For the text-containing cell, return its midpoint in [X, Y] coordinate format. 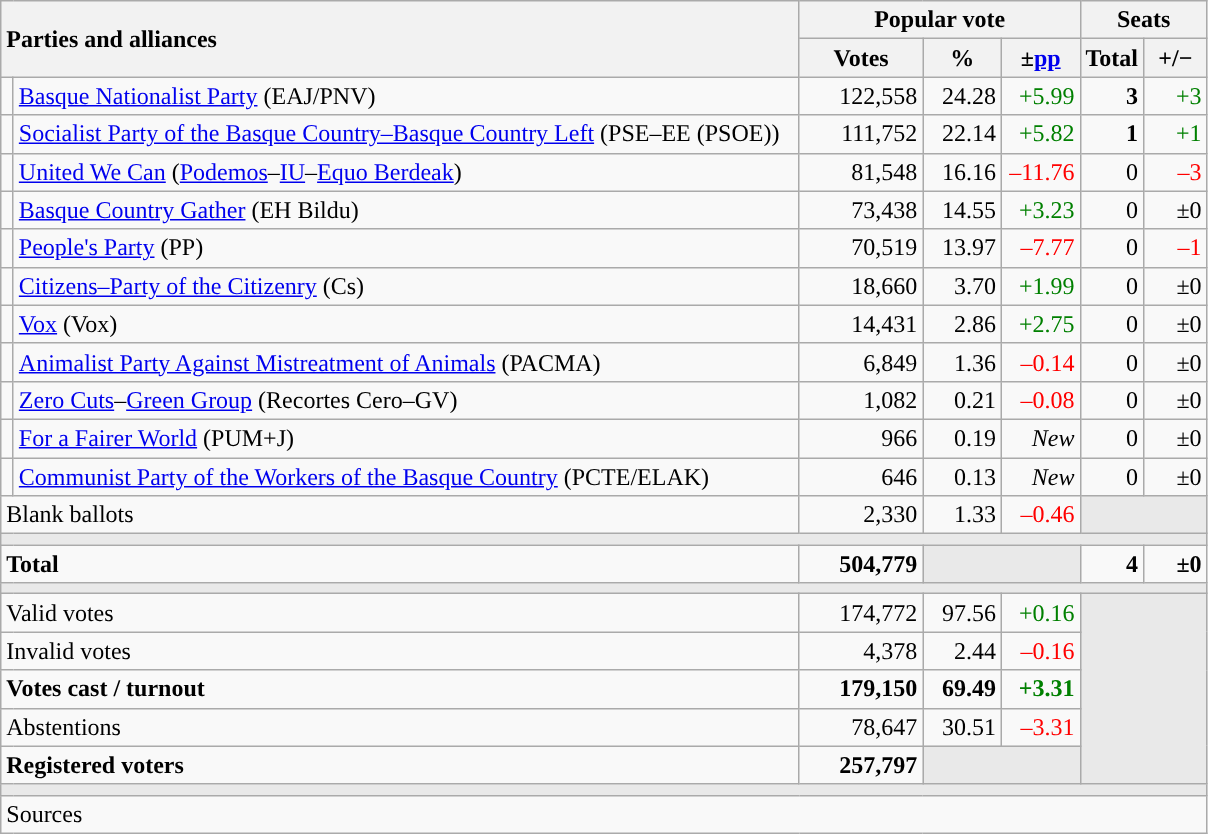
22.14 [962, 134]
504,779 [861, 564]
179,150 [861, 689]
2,330 [861, 515]
–0.46 [1040, 515]
257,797 [861, 765]
2.44 [962, 651]
Parties and alliances [400, 39]
–11.76 [1040, 172]
+1.99 [1040, 286]
United We Can (Podemos–IU–Equo Berdeak) [406, 172]
–0.16 [1040, 651]
For a Fairer World (PUM+J) [406, 438]
30.51 [962, 727]
–3 [1176, 172]
Valid votes [400, 613]
Zero Cuts–Green Group (Recortes Cero–GV) [406, 400]
±pp [1040, 58]
1.36 [962, 362]
4,378 [861, 651]
174,772 [861, 613]
Animalist Party Against Mistreatment of Animals (PACMA) [406, 362]
2.86 [962, 324]
+3 [1176, 96]
3.70 [962, 286]
13.97 [962, 248]
Votes cast / turnout [400, 689]
Popular vote [940, 20]
–7.77 [1040, 248]
Sources [604, 814]
+3.23 [1040, 210]
0.19 [962, 438]
Communist Party of the Workers of the Basque Country (PCTE/ELAK) [406, 477]
966 [861, 438]
Citizens–Party of the Citizenry (Cs) [406, 286]
97.56 [962, 613]
3 [1112, 96]
73,438 [861, 210]
70,519 [861, 248]
+2.75 [1040, 324]
Seats [1144, 20]
14.55 [962, 210]
24.28 [962, 96]
–0.08 [1040, 400]
+3.31 [1040, 689]
+1 [1176, 134]
Vox (Vox) [406, 324]
1,082 [861, 400]
1 [1112, 134]
People's Party (PP) [406, 248]
Basque Nationalist Party (EAJ/PNV) [406, 96]
81,548 [861, 172]
0.21 [962, 400]
Invalid votes [400, 651]
122,558 [861, 96]
0.13 [962, 477]
646 [861, 477]
Basque Country Gather (EH Bildu) [406, 210]
+5.82 [1040, 134]
% [962, 58]
18,660 [861, 286]
–0.14 [1040, 362]
–3.31 [1040, 727]
+/− [1176, 58]
Abstentions [400, 727]
+0.16 [1040, 613]
69.49 [962, 689]
14,431 [861, 324]
Votes [861, 58]
111,752 [861, 134]
1.33 [962, 515]
+5.99 [1040, 96]
–1 [1176, 248]
Socialist Party of the Basque Country–Basque Country Left (PSE–EE (PSOE)) [406, 134]
6,849 [861, 362]
Registered voters [400, 765]
4 [1112, 564]
78,647 [861, 727]
Blank ballots [400, 515]
16.16 [962, 172]
